Capture the cell that displays the provided text and extract its (x, y) central coordinate. 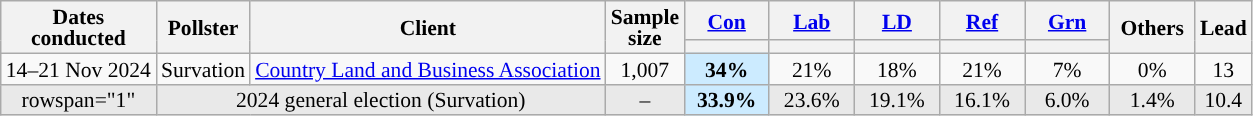
1,007 (645, 68)
33.9% (726, 100)
– (645, 100)
Survation (203, 68)
0% (1152, 68)
Country Land and Business Association (428, 68)
19.1% (896, 100)
Con (726, 20)
Ref (982, 20)
7% (1068, 68)
13 (1224, 68)
Client (428, 27)
6.0% (1068, 100)
Lab (812, 20)
Grn (1068, 20)
Sample size (645, 27)
10.4 (1224, 100)
Others (1152, 27)
1.4% (1152, 100)
Lead (1224, 27)
34% (726, 68)
rowspan="1" (78, 100)
Pollster (203, 27)
18% (896, 68)
23.6% (812, 100)
16.1% (982, 100)
Dates conducted (78, 27)
2024 general election (Survation) (381, 100)
LD (896, 20)
14–21 Nov 2024 (78, 68)
